Scan for the cell matching the given text and deliver its (x, y) coordinate at center. 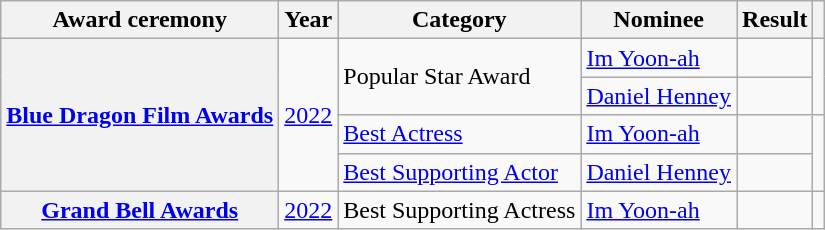
Best Supporting Actress (460, 210)
Best Actress (460, 134)
Result (775, 20)
Award ceremony (140, 20)
Nominee (659, 20)
Category (460, 20)
Blue Dragon Film Awards (140, 115)
Year (308, 20)
Grand Bell Awards (140, 210)
Best Supporting Actor (460, 172)
Popular Star Award (460, 77)
